Provide the (X, Y) coordinate of the cell's center where the given text is located.  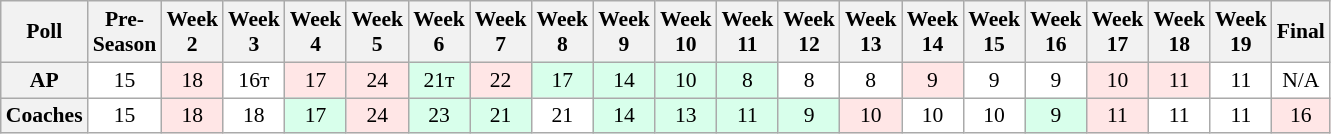
23 (439, 116)
Pre-Season (125, 32)
Week3 (254, 32)
Week5 (377, 32)
Week8 (562, 32)
Final (1301, 32)
AP (44, 80)
16т (254, 80)
Poll (44, 32)
Week10 (686, 32)
Week2 (192, 32)
13 (686, 116)
22 (501, 80)
Week14 (933, 32)
N/A (1301, 80)
Week9 (624, 32)
Week15 (994, 32)
Week17 (1118, 32)
Week16 (1056, 32)
21т (439, 80)
16 (1301, 116)
Week13 (871, 32)
Week11 (748, 32)
Week4 (316, 32)
Week7 (501, 32)
Week18 (1179, 32)
Week19 (1241, 32)
Week12 (809, 32)
Coaches (44, 116)
Week6 (439, 32)
